Extract the [X, Y] coordinate from the center of the cell holding the provided text.  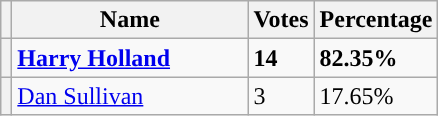
Harry Holland [130, 58]
3 [281, 96]
17.65% [376, 96]
Votes [281, 20]
82.35% [376, 58]
Percentage [376, 20]
Dan Sullivan [130, 96]
14 [281, 58]
Name [130, 20]
